Return the [x, y] coordinate for the center point of the cell that contains the specified text.  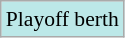
Playoff berth [62, 19]
